Provide the (X, Y) coordinate of the cell's center where the given text is located.  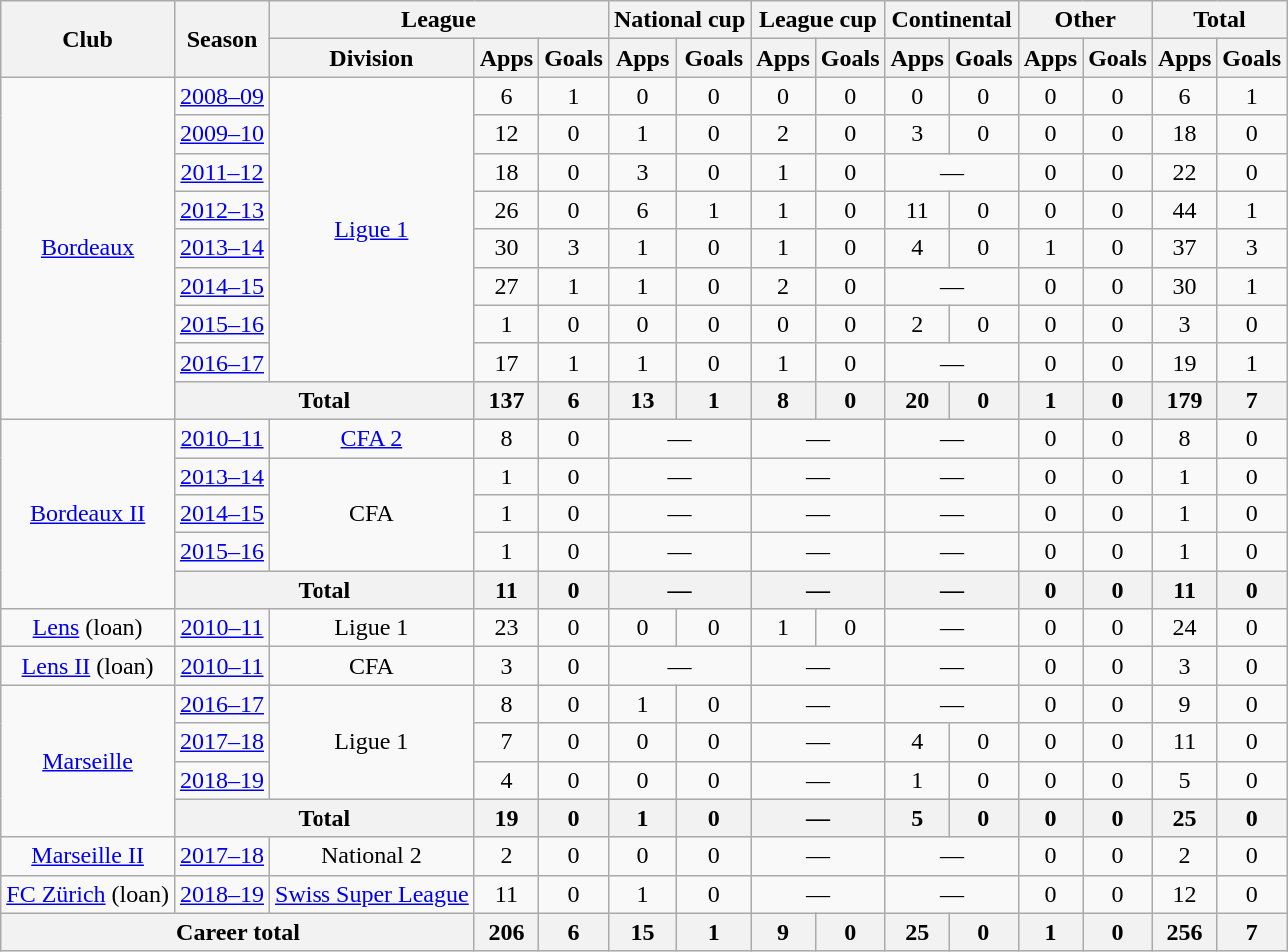
Marseille II (88, 856)
20 (917, 400)
Division (372, 58)
44 (1184, 210)
256 (1184, 932)
Marseille (88, 761)
179 (1184, 400)
Continental (952, 20)
League cup (818, 20)
Bordeaux (88, 248)
Lens II (loan) (88, 666)
2008–09 (222, 96)
League (439, 20)
Lens (loan) (88, 628)
137 (506, 400)
National 2 (372, 856)
22 (1184, 172)
2009–10 (222, 134)
CFA 2 (372, 438)
13 (642, 400)
2012–13 (222, 210)
Club (88, 39)
Other (1085, 20)
26 (506, 210)
37 (1184, 248)
FC Zürich (loan) (88, 894)
Career total (238, 932)
24 (1184, 628)
15 (642, 932)
Bordeaux II (88, 513)
206 (506, 932)
Season (222, 39)
27 (506, 286)
National cup (679, 20)
2011–12 (222, 172)
Swiss Super League (372, 894)
23 (506, 628)
17 (506, 362)
